Scan for the cell matching the given text and deliver its [X, Y] coordinate at center. 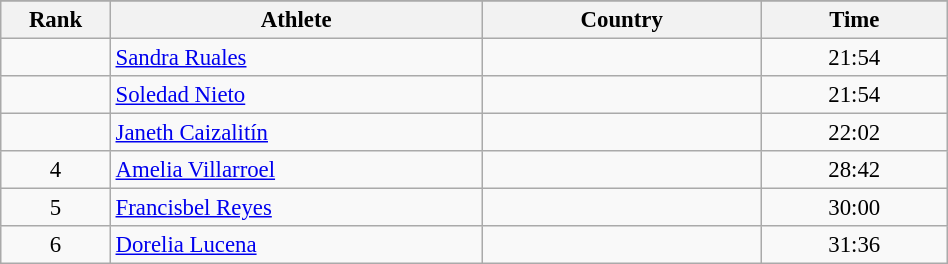
6 [56, 245]
Rank [56, 20]
4 [56, 170]
30:00 [854, 208]
5 [56, 208]
Dorelia Lucena [296, 245]
Athlete [296, 20]
Soledad Nieto [296, 95]
28:42 [854, 170]
Francisbel Reyes [296, 208]
Janeth Caizalitín [296, 133]
31:36 [854, 245]
Sandra Ruales [296, 58]
Time [854, 20]
22:02 [854, 133]
Country [622, 20]
Amelia Villarroel [296, 170]
